For the text-containing cell, return its midpoint in (X, Y) coordinate format. 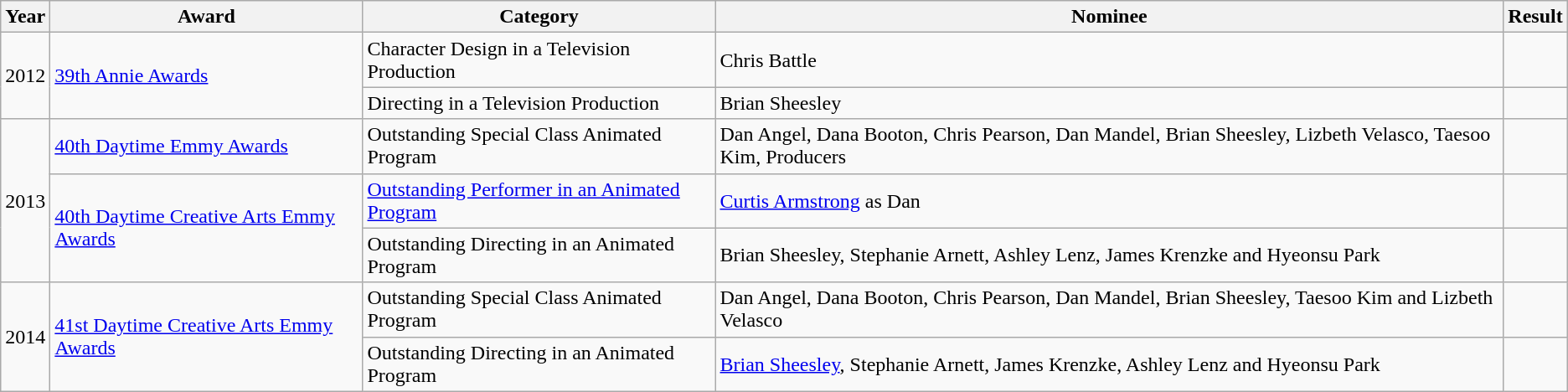
Year (25, 17)
41st Daytime Creative Arts Emmy Awards (206, 337)
Dan Angel, Dana Booton, Chris Pearson, Dan Mandel, Brian Sheesley, Taesoo Kim and Lizbeth Velasco (1109, 310)
2014 (25, 337)
Directing in a Television Production (539, 103)
40th Daytime Emmy Awards (206, 146)
Award (206, 17)
39th Annie Awards (206, 75)
Curtis Armstrong as Dan (1109, 201)
Character Design in a Television Production (539, 60)
Result (1535, 17)
Dan Angel, Dana Booton, Chris Pearson, Dan Mandel, Brian Sheesley, Lizbeth Velasco, Taesoo Kim, Producers (1109, 146)
Brian Sheesley, Stephanie Arnett, James Krenzke, Ashley Lenz and Hyeonsu Park (1109, 364)
2013 (25, 201)
Outstanding Performer in an Animated Program (539, 201)
2012 (25, 75)
Category (539, 17)
Brian Sheesley, Stephanie Arnett, Ashley Lenz, James Krenzke and Hyeonsu Park (1109, 255)
Chris Battle (1109, 60)
Brian Sheesley (1109, 103)
40th Daytime Creative Arts Emmy Awards (206, 228)
Nominee (1109, 17)
